For the text-containing cell, return its midpoint in [x, y] coordinate format. 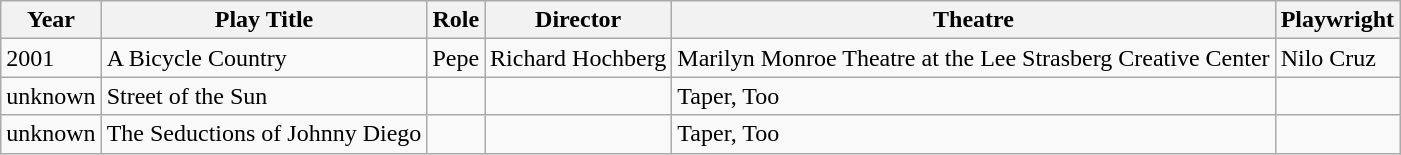
Nilo Cruz [1337, 58]
A Bicycle Country [264, 58]
The Seductions of Johnny Diego [264, 134]
Play Title [264, 20]
Pepe [456, 58]
2001 [51, 58]
Year [51, 20]
Director [578, 20]
Playwright [1337, 20]
Richard Hochberg [578, 58]
Theatre [974, 20]
Marilyn Monroe Theatre at the Lee Strasberg Creative Center [974, 58]
Role [456, 20]
Street of the Sun [264, 96]
